Provide the (x, y) coordinate of the cell's center where the given text is located.  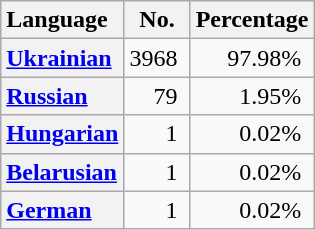
Language (62, 20)
97.98% (252, 58)
79 (157, 96)
Percentage (252, 20)
Hungarian (62, 134)
No. (157, 20)
Russian (62, 96)
3968 (157, 58)
Belarusian (62, 172)
Ukrainian (62, 58)
German (62, 210)
1.95% (252, 96)
